Pinpoint the cell where the given text exists, returning its [X, Y] midpoint coordinate. 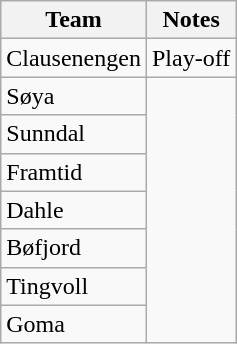
Framtid [74, 172]
Bøfjord [74, 248]
Clausenengen [74, 58]
Play-off [190, 58]
Søya [74, 96]
Goma [74, 324]
Tingvoll [74, 286]
Notes [190, 20]
Sunndal [74, 134]
Dahle [74, 210]
Team [74, 20]
